Extract the [x, y] coordinate from the center of the cell holding the provided text.  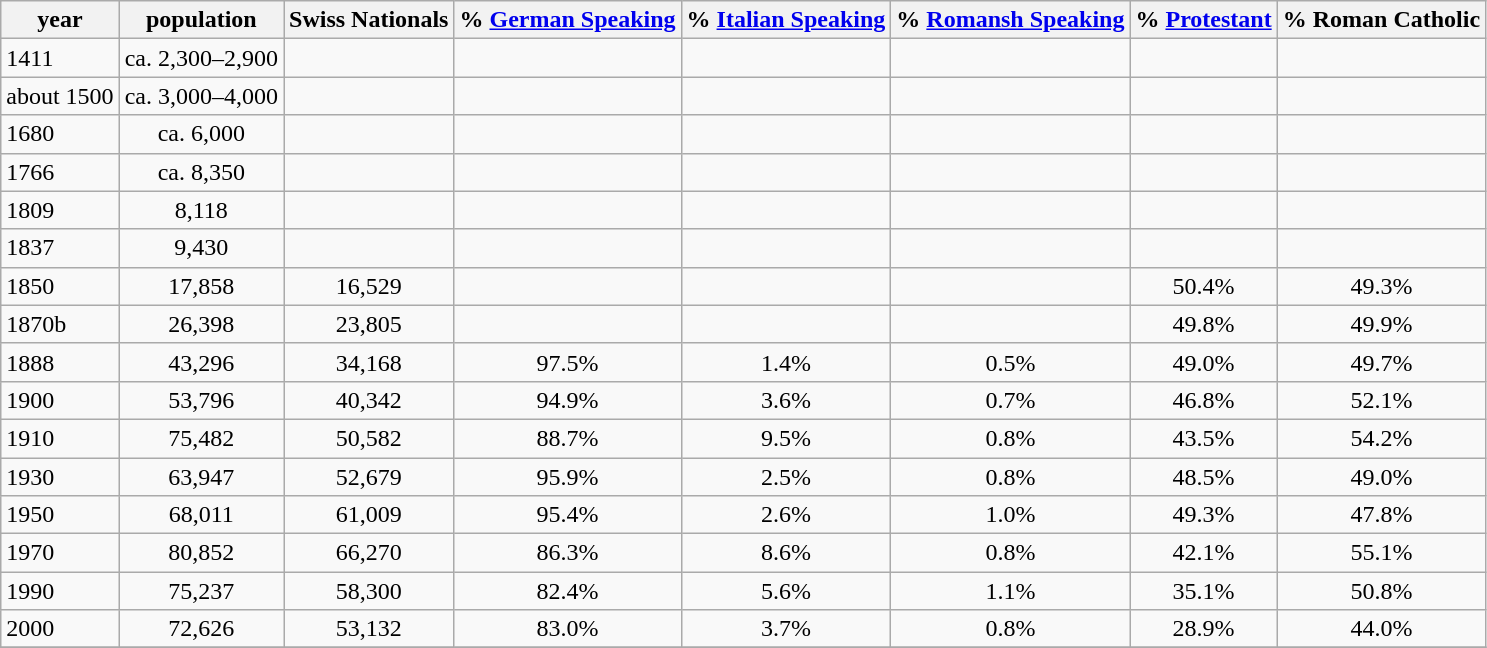
17,858 [201, 286]
34,168 [369, 362]
% German Speaking [568, 20]
1411 [60, 58]
50,582 [369, 438]
83.0% [568, 629]
53,796 [201, 400]
1970 [60, 553]
26,398 [201, 324]
43,296 [201, 362]
1990 [60, 591]
1870b [60, 324]
35.1% [1204, 591]
1766 [60, 172]
49.9% [1381, 324]
3.6% [786, 400]
46.8% [1204, 400]
52.1% [1381, 400]
66,270 [369, 553]
75,237 [201, 591]
61,009 [369, 515]
50.8% [1381, 591]
88.7% [568, 438]
95.4% [568, 515]
54.2% [1381, 438]
16,529 [369, 286]
about 1500 [60, 96]
97.5% [568, 362]
1888 [60, 362]
72,626 [201, 629]
44.0% [1381, 629]
ca. 8,350 [201, 172]
68,011 [201, 515]
2.5% [786, 477]
8,118 [201, 210]
1910 [60, 438]
63,947 [201, 477]
1837 [60, 248]
% Romansh Speaking [1010, 20]
population [201, 20]
23,805 [369, 324]
1.4% [786, 362]
% Protestant [1204, 20]
5.6% [786, 591]
0.5% [1010, 362]
8.6% [786, 553]
1950 [60, 515]
40,342 [369, 400]
53,132 [369, 629]
ca. 6,000 [201, 134]
Swiss Nationals [369, 20]
2000 [60, 629]
1930 [60, 477]
58,300 [369, 591]
80,852 [201, 553]
1680 [60, 134]
0.7% [1010, 400]
86.3% [568, 553]
1.0% [1010, 515]
1809 [60, 210]
28.9% [1204, 629]
94.9% [568, 400]
47.8% [1381, 515]
9.5% [786, 438]
48.5% [1204, 477]
55.1% [1381, 553]
49.8% [1204, 324]
ca. 2,300–2,900 [201, 58]
42.1% [1204, 553]
52,679 [369, 477]
9,430 [201, 248]
2.6% [786, 515]
year [60, 20]
% Italian Speaking [786, 20]
3.7% [786, 629]
49.7% [1381, 362]
50.4% [1204, 286]
82.4% [568, 591]
1.1% [1010, 591]
1900 [60, 400]
1850 [60, 286]
95.9% [568, 477]
43.5% [1204, 438]
ca. 3,000–4,000 [201, 96]
% Roman Catholic [1381, 20]
75,482 [201, 438]
